Return [X, Y] of the center of cell containing provided text 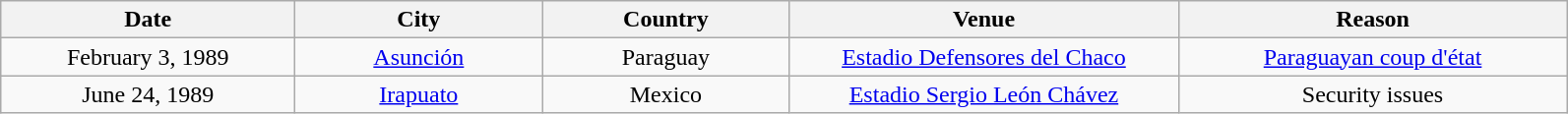
Mexico [665, 94]
Reason [1372, 20]
Venue [984, 20]
Asunción [419, 57]
February 3, 1989 [148, 57]
Country [665, 20]
Security issues [1372, 94]
City [419, 20]
Estadio Sergio León Chávez [984, 94]
Date [148, 20]
June 24, 1989 [148, 94]
Paraguay [665, 57]
Irapuato [419, 94]
Paraguayan coup d'état [1372, 57]
Estadio Defensores del Chaco [984, 57]
